Extract the (X, Y) coordinate from the center of the cell holding the provided text.  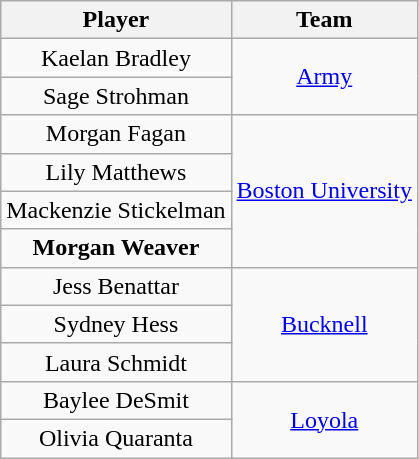
Loyola (324, 419)
Laura Schmidt (116, 362)
Player (116, 20)
Sage Strohman (116, 96)
Bucknell (324, 324)
Olivia Quaranta (116, 438)
Baylee DeSmit (116, 400)
Boston University (324, 191)
Army (324, 77)
Kaelan Bradley (116, 58)
Mackenzie Stickelman (116, 210)
Morgan Fagan (116, 134)
Sydney Hess (116, 324)
Team (324, 20)
Morgan Weaver (116, 248)
Jess Benattar (116, 286)
Lily Matthews (116, 172)
